Return [x, y] of the center of cell containing provided text 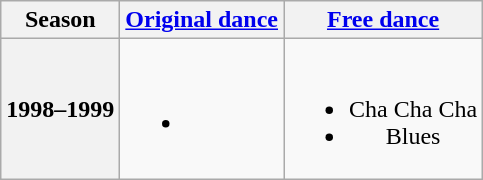
1998–1999 [60, 109]
Free dance [384, 20]
Cha Cha ChaBlues [384, 109]
Original dance [202, 20]
Season [60, 20]
